Return the (x, y) coordinate for the center point of the cell that contains the specified text.  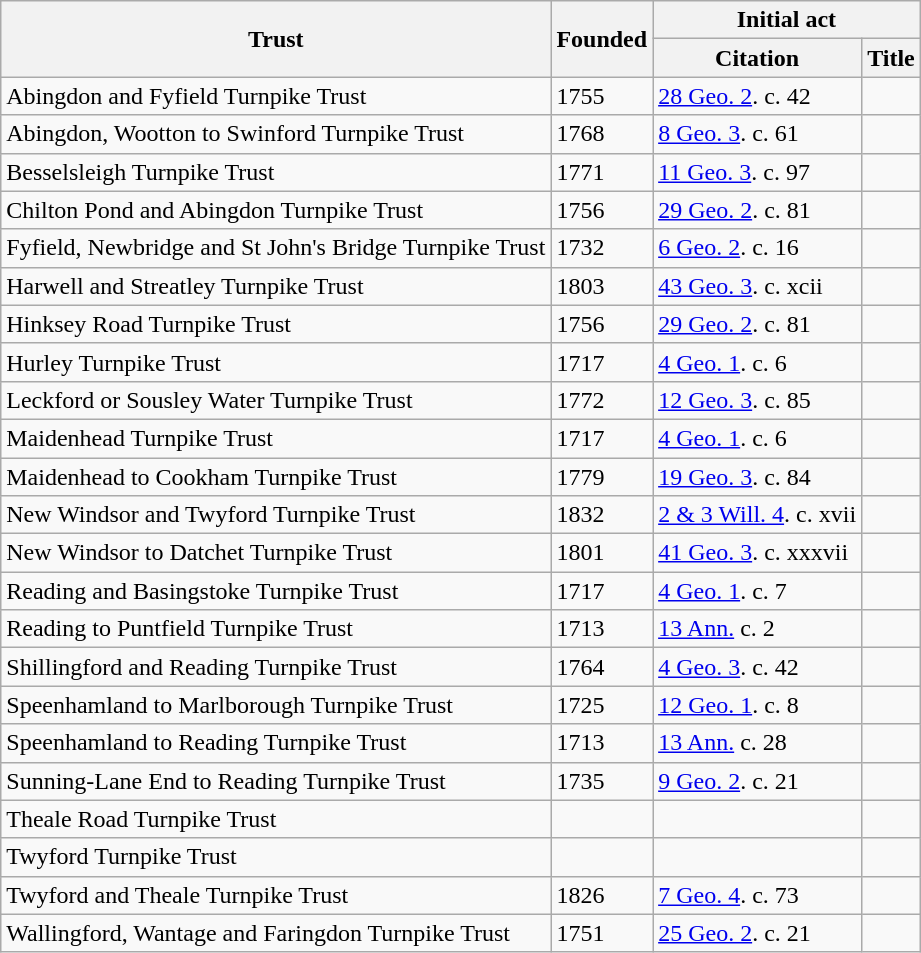
8 Geo. 3. c. 61 (758, 134)
4 Geo. 1. c. 7 (758, 591)
41 Geo. 3. c. xxxvii (758, 553)
Citation (758, 58)
1768 (602, 134)
Reading to Puntfield Turnpike Trust (276, 629)
Twyford and Theale Turnpike Trust (276, 895)
1735 (602, 781)
12 Geo. 1. c. 8 (758, 705)
New Windsor to Datchet Turnpike Trust (276, 553)
9 Geo. 2. c. 21 (758, 781)
Maidenhead Turnpike Trust (276, 438)
1771 (602, 172)
Twyford Turnpike Trust (276, 857)
Hurley Turnpike Trust (276, 362)
Trust (276, 39)
Leckford or Sousley Water Turnpike Trust (276, 400)
Sunning-Lane End to Reading Turnpike Trust (276, 781)
1772 (602, 400)
1764 (602, 667)
1751 (602, 933)
1755 (602, 96)
43 Geo. 3. c. xcii (758, 286)
11 Geo. 3. c. 97 (758, 172)
Hinksey Road Turnpike Trust (276, 324)
19 Geo. 3. c. 84 (758, 477)
1832 (602, 515)
Maidenhead to Cookham Turnpike Trust (276, 477)
1779 (602, 477)
1803 (602, 286)
Initial act (787, 20)
Chilton Pond and Abingdon Turnpike Trust (276, 210)
2 & 3 Will. 4. c. xvii (758, 515)
1801 (602, 553)
7 Geo. 4. c. 73 (758, 895)
Abingdon and Fyfield Turnpike Trust (276, 96)
Abingdon, Wootton to Swinford Turnpike Trust (276, 134)
Founded (602, 39)
Shillingford and Reading Turnpike Trust (276, 667)
1826 (602, 895)
6 Geo. 2. c. 16 (758, 248)
13 Ann. c. 28 (758, 743)
25 Geo. 2. c. 21 (758, 933)
28 Geo. 2. c. 42 (758, 96)
1732 (602, 248)
Theale Road Turnpike Trust (276, 819)
12 Geo. 3. c. 85 (758, 400)
Wallingford, Wantage and Faringdon Turnpike Trust (276, 933)
Title (892, 58)
4 Geo. 3. c. 42 (758, 667)
Speenhamland to Reading Turnpike Trust (276, 743)
Harwell and Streatley Turnpike Trust (276, 286)
Fyfield, Newbridge and St John's Bridge Turnpike Trust (276, 248)
Reading and Basingstoke Turnpike Trust (276, 591)
1725 (602, 705)
New Windsor and Twyford Turnpike Trust (276, 515)
Speenhamland to Marlborough Turnpike Trust (276, 705)
13 Ann. c. 2 (758, 629)
Besselsleigh Turnpike Trust (276, 172)
